Return [X, Y] of the center of cell containing provided text 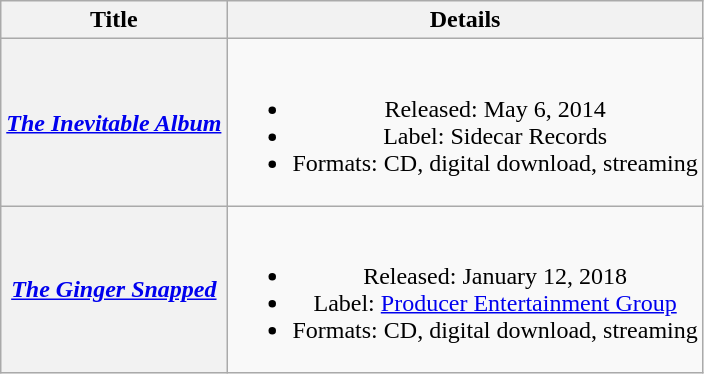
The Inevitable Album [114, 122]
Released: January 12, 2018Label: Producer Entertainment GroupFormats: CD, digital download, streaming [465, 290]
Title [114, 20]
The Ginger Snapped [114, 290]
Released: May 6, 2014Label: Sidecar RecordsFormats: CD, digital download, streaming [465, 122]
Details [465, 20]
